Extract the (X, Y) coordinate from the center of the cell holding the provided text.  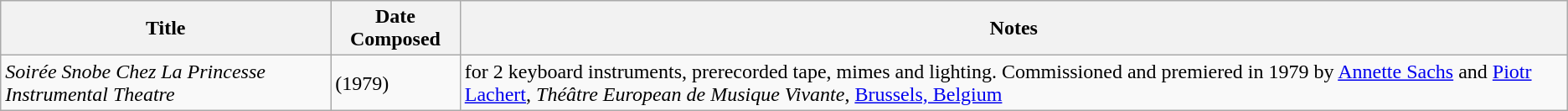
(1979) (395, 82)
Soirée Snobe Chez La Princesse Instrumental Theatre (166, 82)
Notes (1014, 29)
Date Composed (395, 29)
Title (166, 29)
